From the cell containing the given text, extract its center point as (X, Y) coordinate. 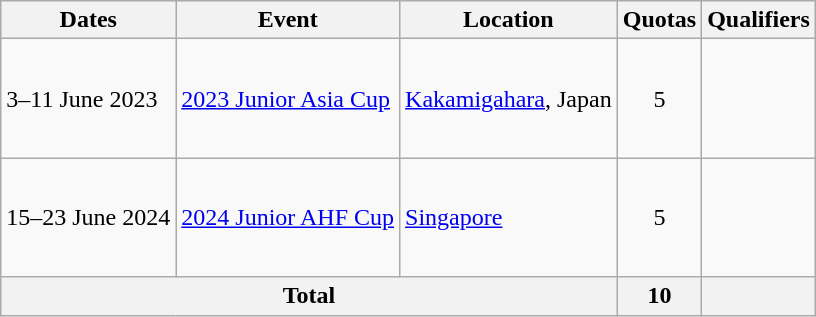
Dates (88, 20)
Singapore (509, 218)
Event (288, 20)
Location (509, 20)
Total (309, 296)
10 (659, 296)
Quotas (659, 20)
Kakamigahara, Japan (509, 98)
2024 Junior AHF Cup (288, 218)
2023 Junior Asia Cup (288, 98)
3–11 June 2023 (88, 98)
15–23 June 2024 (88, 218)
Qualifiers (759, 20)
